Search for the cell housing the specified text and yield its [X, Y] center coordinate. 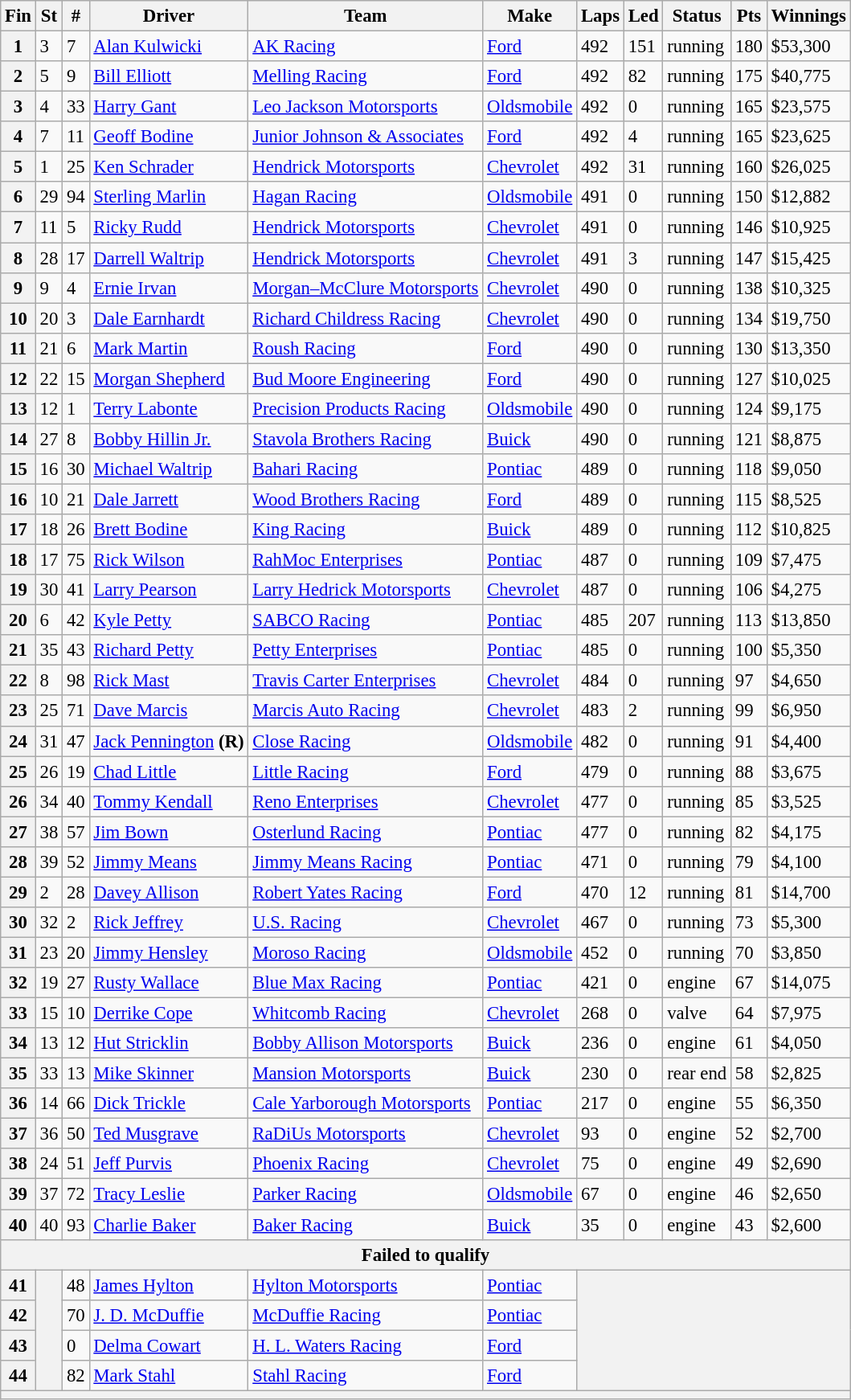
44 [18, 1376]
Mike Skinner [169, 1074]
Dave Marcis [169, 711]
$10,825 [808, 530]
106 [749, 590]
Leo Jackson Motorsports [366, 107]
483 [601, 711]
$2,650 [808, 1194]
Roush Racing [366, 348]
46 [749, 1194]
Winnings [808, 16]
217 [601, 1103]
98 [76, 681]
180 [749, 47]
Close Racing [366, 741]
91 [749, 741]
St [48, 16]
Alan Kulwicki [169, 47]
Rusty Wallace [169, 983]
Little Racing [366, 772]
$2,700 [808, 1134]
Parker Racing [366, 1194]
$10,925 [808, 227]
268 [601, 1013]
rear end [698, 1074]
$23,625 [808, 137]
49 [749, 1165]
Moroso Racing [366, 952]
Travis Carter Enterprises [366, 681]
$2,690 [808, 1165]
Harry Gant [169, 107]
$2,600 [808, 1225]
Make [530, 16]
Jeff Purvis [169, 1165]
Bill Elliott [169, 76]
$5,350 [808, 650]
47 [76, 741]
58 [749, 1074]
Robert Yates Racing [366, 892]
Brett Bodine [169, 530]
94 [76, 197]
71 [76, 711]
King Racing [366, 530]
482 [601, 741]
Rick Wilson [169, 560]
Morgan Shepherd [169, 379]
$8,525 [808, 499]
Michael Waltrip [169, 469]
$6,950 [808, 711]
421 [601, 983]
72 [76, 1194]
175 [749, 76]
Terry Labonte [169, 409]
Stahl Racing [366, 1376]
$6,350 [808, 1103]
Derrike Cope [169, 1013]
Dick Trickle [169, 1103]
Junior Johnson & Associates [366, 137]
Cale Yarborough Motorsports [366, 1103]
McDuffie Racing [366, 1315]
48 [76, 1285]
130 [749, 348]
Rick Jeffrey [169, 923]
61 [749, 1043]
124 [749, 409]
Delma Cowart [169, 1345]
$10,325 [808, 288]
RahMoc Enterprises [366, 560]
88 [749, 772]
$10,025 [808, 379]
Darrell Waltrip [169, 258]
Hylton Motorsports [366, 1285]
Larry Pearson [169, 590]
Fin [18, 16]
Larry Hedrick Motorsports [366, 590]
$14,075 [808, 983]
479 [601, 772]
$7,475 [808, 560]
$3,850 [808, 952]
Blue Max Racing [366, 983]
$26,025 [808, 167]
Hagan Racing [366, 197]
$4,100 [808, 862]
Driver [169, 16]
100 [749, 650]
Jim Bown [169, 832]
$13,850 [808, 620]
207 [643, 620]
467 [601, 923]
$53,300 [808, 47]
Ted Musgrave [169, 1134]
Petty Enterprises [366, 650]
Tracy Leslie [169, 1194]
150 [749, 197]
97 [749, 681]
Marcis Auto Racing [366, 711]
Chad Little [169, 772]
113 [749, 620]
# [76, 16]
Richard Petty [169, 650]
Rick Mast [169, 681]
$5,300 [808, 923]
127 [749, 379]
Failed to qualify [426, 1255]
112 [749, 530]
$8,875 [808, 439]
470 [601, 892]
Whitcomb Racing [366, 1013]
$4,650 [808, 681]
Richard Childress Racing [366, 318]
121 [749, 439]
Bud Moore Engineering [366, 379]
Osterlund Racing [366, 832]
Melling Racing [366, 76]
Charlie Baker [169, 1225]
H. L. Waters Racing [366, 1345]
151 [643, 47]
236 [601, 1043]
Led [643, 16]
484 [601, 681]
Ricky Rudd [169, 227]
$40,775 [808, 76]
$4,400 [808, 741]
81 [749, 892]
64 [749, 1013]
Bahari Racing [366, 469]
$2,825 [808, 1074]
452 [601, 952]
99 [749, 711]
109 [749, 560]
J. D. McDuffie [169, 1315]
Baker Racing [366, 1225]
Morgan–McClure Motorsports [366, 288]
Laps [601, 16]
146 [749, 227]
50 [76, 1134]
Precision Products Racing [366, 409]
Ernie Irvan [169, 288]
Reno Enterprises [366, 801]
230 [601, 1074]
51 [76, 1165]
Jimmy Means Racing [366, 862]
Bobby Allison Motorsports [366, 1043]
Ken Schrader [169, 167]
79 [749, 862]
Davey Allison [169, 892]
$14,700 [808, 892]
$15,425 [808, 258]
Kyle Petty [169, 620]
Mark Stahl [169, 1376]
73 [749, 923]
$7,975 [808, 1013]
$13,350 [808, 348]
Wood Brothers Racing [366, 499]
57 [76, 832]
85 [749, 801]
Geoff Bodine [169, 137]
RaDiUs Motorsports [366, 1134]
Tommy Kendall [169, 801]
118 [749, 469]
SABCO Racing [366, 620]
Jimmy Means [169, 862]
$19,750 [808, 318]
$3,675 [808, 772]
James Hylton [169, 1285]
$4,275 [808, 590]
$9,050 [808, 469]
134 [749, 318]
valve [698, 1013]
Team [366, 16]
Dale Jarrett [169, 499]
$4,050 [808, 1043]
147 [749, 258]
160 [749, 167]
Mark Martin [169, 348]
Pts [749, 16]
$4,175 [808, 832]
Status [698, 16]
Phoenix Racing [366, 1165]
138 [749, 288]
115 [749, 499]
$9,175 [808, 409]
66 [76, 1103]
$3,525 [808, 801]
U.S. Racing [366, 923]
Dale Earnhardt [169, 318]
Stavola Brothers Racing [366, 439]
Hut Stricklin [169, 1043]
55 [749, 1103]
$23,575 [808, 107]
AK Racing [366, 47]
Mansion Motorsports [366, 1074]
471 [601, 862]
Bobby Hillin Jr. [169, 439]
Jack Pennington (R) [169, 741]
$12,882 [808, 197]
Jimmy Hensley [169, 952]
Sterling Marlin [169, 197]
